Return (X, Y) of the center of cell containing provided text 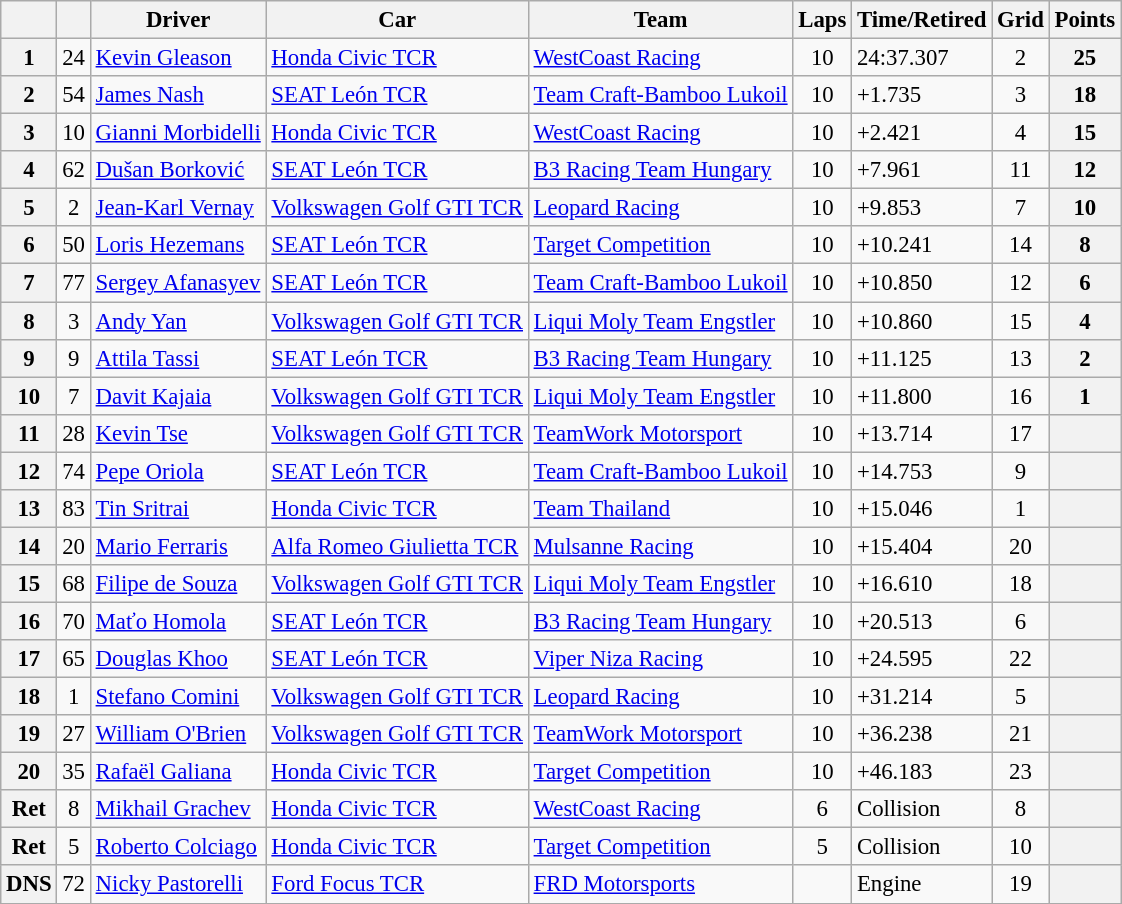
+46.183 (922, 772)
+11.125 (922, 358)
+20.513 (922, 621)
Kevin Gleason (178, 58)
83 (74, 509)
+7.961 (922, 170)
+10.850 (922, 283)
50 (74, 245)
28 (74, 433)
+13.714 (922, 433)
Roberto Colciago (178, 847)
25 (1084, 58)
Nicky Pastorelli (178, 885)
Attila Tassi (178, 358)
68 (74, 584)
Jean-Karl Vernay (178, 208)
DNS (29, 885)
Sergey Afanasyev (178, 283)
+16.610 (922, 584)
72 (74, 885)
Driver (178, 20)
James Nash (178, 95)
Viper Niza Racing (660, 659)
+15.046 (922, 509)
Loris Hezemans (178, 245)
23 (1020, 772)
+9.853 (922, 208)
70 (74, 621)
Tin Sritrai (178, 509)
Time/Retired (922, 20)
Kevin Tse (178, 433)
Points (1084, 20)
+10.860 (922, 321)
74 (74, 471)
Dušan Borković (178, 170)
Laps (822, 20)
+31.214 (922, 697)
35 (74, 772)
22 (1020, 659)
Team (660, 20)
54 (74, 95)
Ford Focus TCR (397, 885)
65 (74, 659)
Davit Kajaia (178, 396)
Mario Ferraris (178, 546)
William O'Brien (178, 734)
Douglas Khoo (178, 659)
27 (74, 734)
Alfa Romeo Giulietta TCR (397, 546)
Engine (922, 885)
+11.800 (922, 396)
Stefano Comini (178, 697)
Maťo Homola (178, 621)
77 (74, 283)
Grid (1020, 20)
62 (74, 170)
Pepe Oriola (178, 471)
Car (397, 20)
24:37.307 (922, 58)
21 (1020, 734)
24 (74, 58)
+10.241 (922, 245)
Team Thailand (660, 509)
Gianni Morbidelli (178, 133)
Mulsanne Racing (660, 546)
+1.735 (922, 95)
+14.753 (922, 471)
+2.421 (922, 133)
+36.238 (922, 734)
Rafaël Galiana (178, 772)
FRD Motorsports (660, 885)
+24.595 (922, 659)
Mikhail Grachev (178, 809)
+15.404 (922, 546)
Andy Yan (178, 321)
Filipe de Souza (178, 584)
